From the cell containing the given text, extract its center point as [X, Y] coordinate. 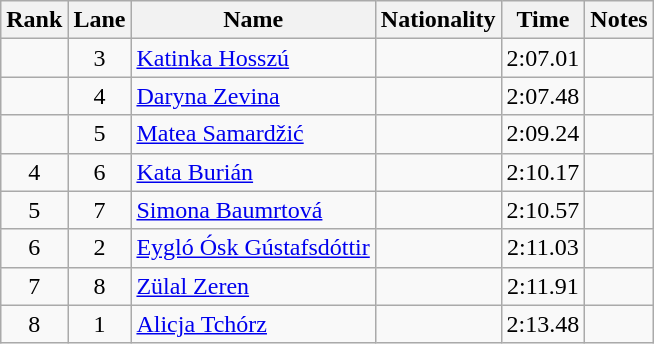
Rank [34, 20]
Name [253, 20]
2:07.01 [543, 58]
Lane [100, 20]
2:10.57 [543, 210]
2:10.17 [543, 172]
2:11.03 [543, 248]
2 [100, 248]
Time [543, 20]
Eygló Ósk Gústafsdóttir [253, 248]
2:09.24 [543, 134]
3 [100, 58]
Alicja Tchórz [253, 324]
2:11.91 [543, 286]
Matea Samardžić [253, 134]
Katinka Hosszú [253, 58]
Daryna Zevina [253, 96]
Kata Burián [253, 172]
Nationality [438, 20]
Zülal Zeren [253, 286]
Notes [619, 20]
2:07.48 [543, 96]
Simona Baumrtová [253, 210]
2:13.48 [543, 324]
1 [100, 324]
